Search for the cell housing the specified text and yield its (X, Y) center coordinate. 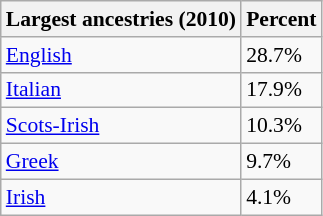
4.1% (281, 197)
English (121, 55)
28.7% (281, 55)
Scots-Irish (121, 126)
Irish (121, 197)
10.3% (281, 126)
17.9% (281, 90)
Italian (121, 90)
Greek (121, 162)
Largest ancestries (2010) (121, 19)
9.7% (281, 162)
Percent (281, 19)
